Return the (x, y) coordinate for the center point of the cell that contains the specified text.  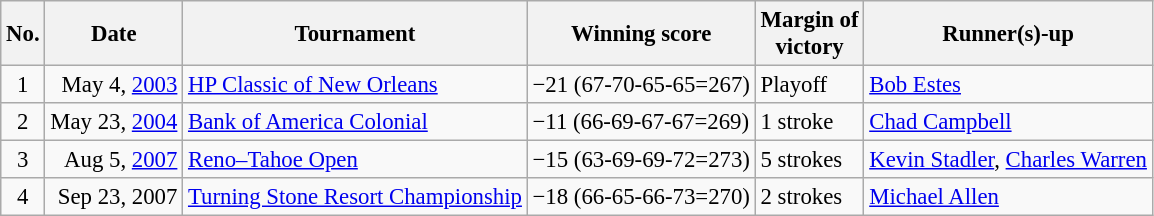
4 (23, 197)
HP Classic of New Orleans (356, 85)
May 23, 2004 (114, 122)
Date (114, 34)
3 (23, 160)
−11 (66-69-67-67=269) (641, 122)
May 4, 2003 (114, 85)
Sep 23, 2007 (114, 197)
Aug 5, 2007 (114, 160)
1 stroke (810, 122)
−21 (67-70-65-65=267) (641, 85)
2 (23, 122)
−18 (66-65-66-73=270) (641, 197)
1 (23, 85)
Playoff (810, 85)
Reno–Tahoe Open (356, 160)
Bank of America Colonial (356, 122)
5 strokes (810, 160)
Chad Campbell (1008, 122)
No. (23, 34)
Winning score (641, 34)
Michael Allen (1008, 197)
Tournament (356, 34)
Kevin Stadler, Charles Warren (1008, 160)
Runner(s)-up (1008, 34)
Margin ofvictory (810, 34)
−15 (63-69-69-72=273) (641, 160)
Bob Estes (1008, 85)
Turning Stone Resort Championship (356, 197)
2 strokes (810, 197)
